From the cell containing the given text, extract its center point as [X, Y] coordinate. 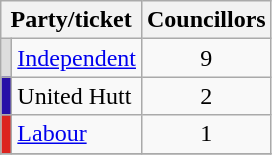
Independent [77, 58]
United Hutt [77, 96]
1 [206, 134]
Labour [77, 134]
9 [206, 58]
Party/ticket [72, 20]
2 [206, 96]
Councillors [206, 20]
